Detect which cell encompasses the target text, then output its [x, y] center coordinate. 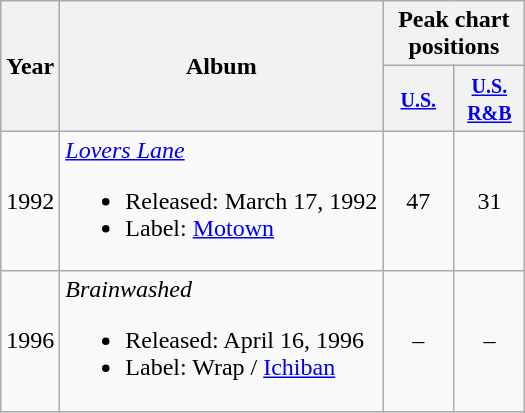
Lovers LaneReleased: March 17, 1992Label: Motown [222, 201]
U.S. [418, 98]
47 [418, 201]
1996 [30, 341]
Album [222, 66]
Peak chart positions [454, 34]
Year [30, 66]
31 [490, 201]
BrainwashedReleased: April 16, 1996Label: Wrap / Ichiban [222, 341]
U.S. R&B [490, 98]
1992 [30, 201]
